Determine the [X, Y] coordinate at the center of the cell enclosing the given text.  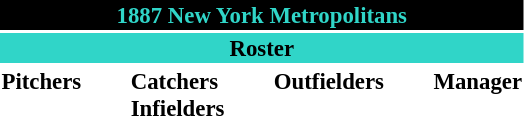
1887 New York Metropolitans [262, 15]
Roster [262, 48]
